Scan for the cell matching the given text and deliver its (x, y) coordinate at center. 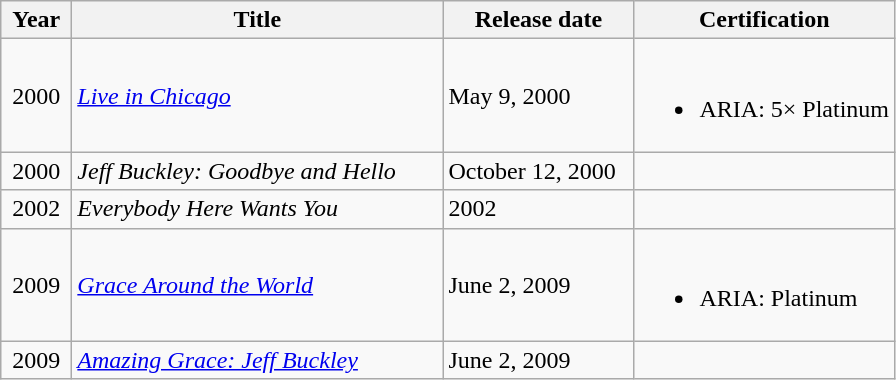
Title (258, 20)
Live in Chicago (258, 96)
Grace Around the World (258, 284)
Jeff Buckley: Goodbye and Hello (258, 171)
May 9, 2000 (538, 96)
Amazing Grace: Jeff Buckley (258, 360)
Year (36, 20)
ARIA: 5× Platinum (764, 96)
Everybody Here Wants You (258, 209)
ARIA: Platinum (764, 284)
Certification (764, 20)
Release date (538, 20)
October 12, 2000 (538, 171)
